Output the (X, Y) coordinate of the center of the cell containing the given text.  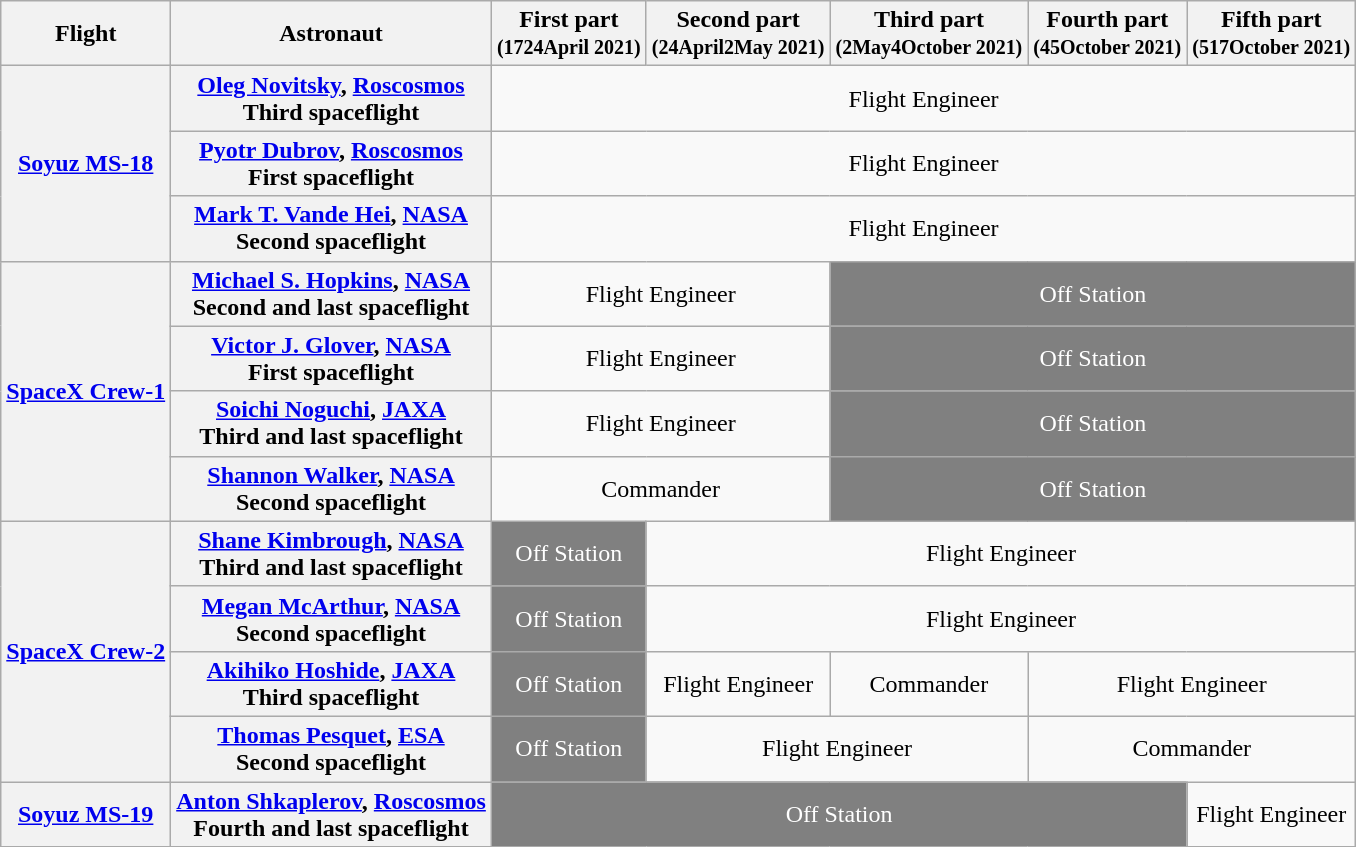
SpaceX Crew-2 (86, 651)
Fourth part(45October 2021) (1108, 34)
Michael S. Hopkins, NASASecond and last spaceflight (332, 294)
Soyuz MS-18 (86, 164)
Anton Shkaplerov, Roscosmos Fourth and last spaceflight (332, 814)
SpaceX Crew-1 (86, 391)
First part(1724April 2021) (568, 34)
Victor J. Glover, NASAFirst spaceflight (332, 358)
Soichi Noguchi, JAXAThird and last spaceflight (332, 424)
Akihiko Hoshide, JAXA Third spaceflight (332, 684)
Thomas Pesquet, ESA Second spaceflight (332, 748)
Flight (86, 34)
Fifth part(517October 2021) (1272, 34)
Oleg Novitsky, Roscosmos Third spaceflight (332, 98)
Shannon Walker, NASASecond spaceflight (332, 488)
Third part(2May4October 2021) (929, 34)
Megan McArthur, NASA Second spaceflight (332, 618)
Mark T. Vande Hei, NASA Second spaceflight (332, 228)
Soyuz MS-19 (86, 814)
Second part(24April2May 2021) (738, 34)
Shane Kimbrough, NASA Third and last spaceflight (332, 554)
Pyotr Dubrov, Roscosmos First spaceflight (332, 164)
Astronaut (332, 34)
